Find where the given text appears and provide that cell's center as (X, Y) coordinate. 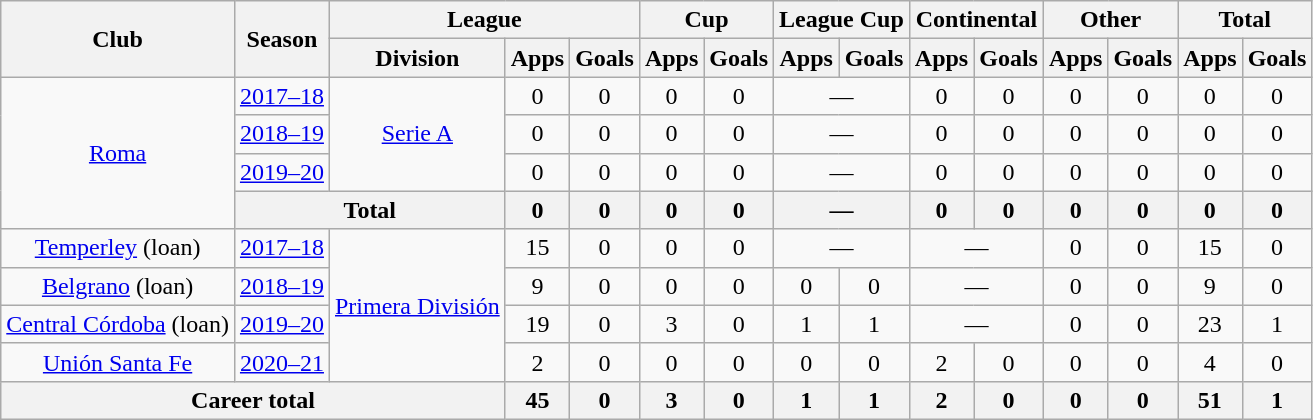
League (484, 20)
Career total (253, 400)
Continental (976, 20)
Unión Santa Fe (118, 362)
23 (1210, 324)
51 (1210, 400)
19 (537, 324)
League Cup (842, 20)
Primera División (417, 305)
Club (118, 39)
Cup (706, 20)
Other (1110, 20)
4 (1210, 362)
Temperley (loan) (118, 248)
Central Córdoba (loan) (118, 324)
Belgrano (loan) (118, 286)
Serie A (417, 134)
Season (282, 39)
2020–21 (282, 362)
Roma (118, 153)
Division (417, 58)
45 (537, 400)
